Capture the cell that displays the provided text and extract its [x, y] central coordinate. 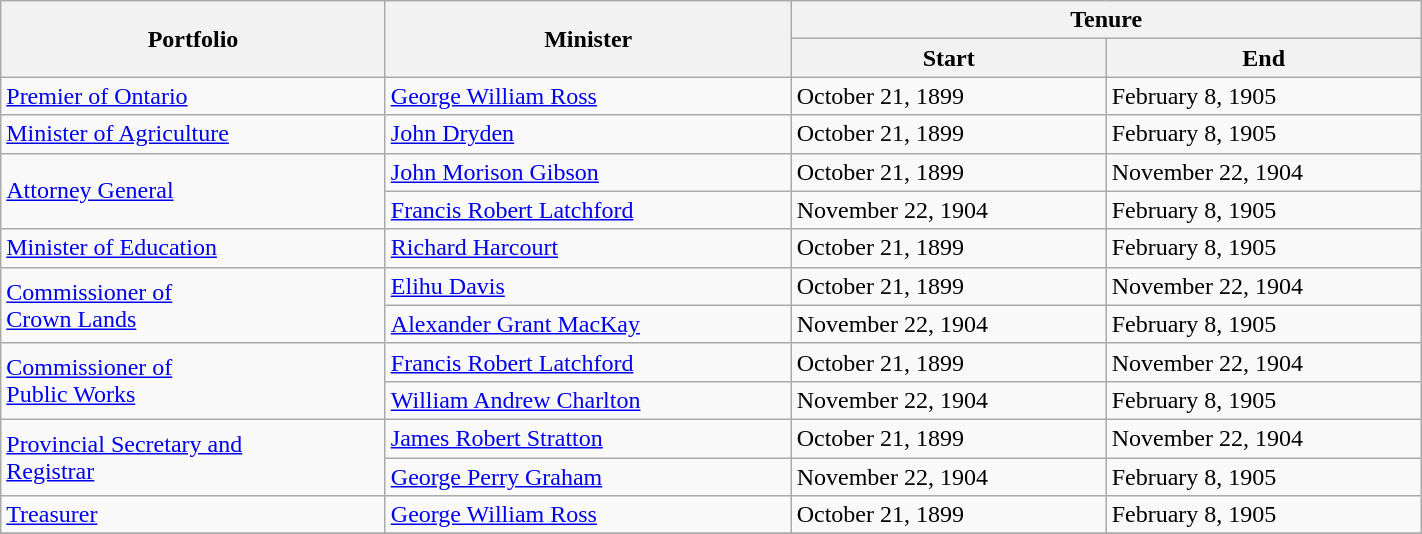
George Perry Graham [588, 477]
Elihu Davis [588, 286]
William Andrew Charlton [588, 400]
John Dryden [588, 134]
Minister [588, 39]
John Morison Gibson [588, 172]
Commissioner of Public Works [194, 381]
Alexander Grant MacKay [588, 324]
Richard Harcourt [588, 248]
Provincial Secretary and Registrar [194, 457]
Treasurer [194, 515]
Tenure [1106, 20]
Minister of Agriculture [194, 134]
Commissioner of Crown Lands [194, 305]
Start [948, 58]
Minister of Education [194, 248]
Premier of Ontario [194, 96]
Attorney General [194, 191]
James Robert Stratton [588, 438]
End [1264, 58]
Portfolio [194, 39]
